For the text-containing cell, return its midpoint in (x, y) coordinate format. 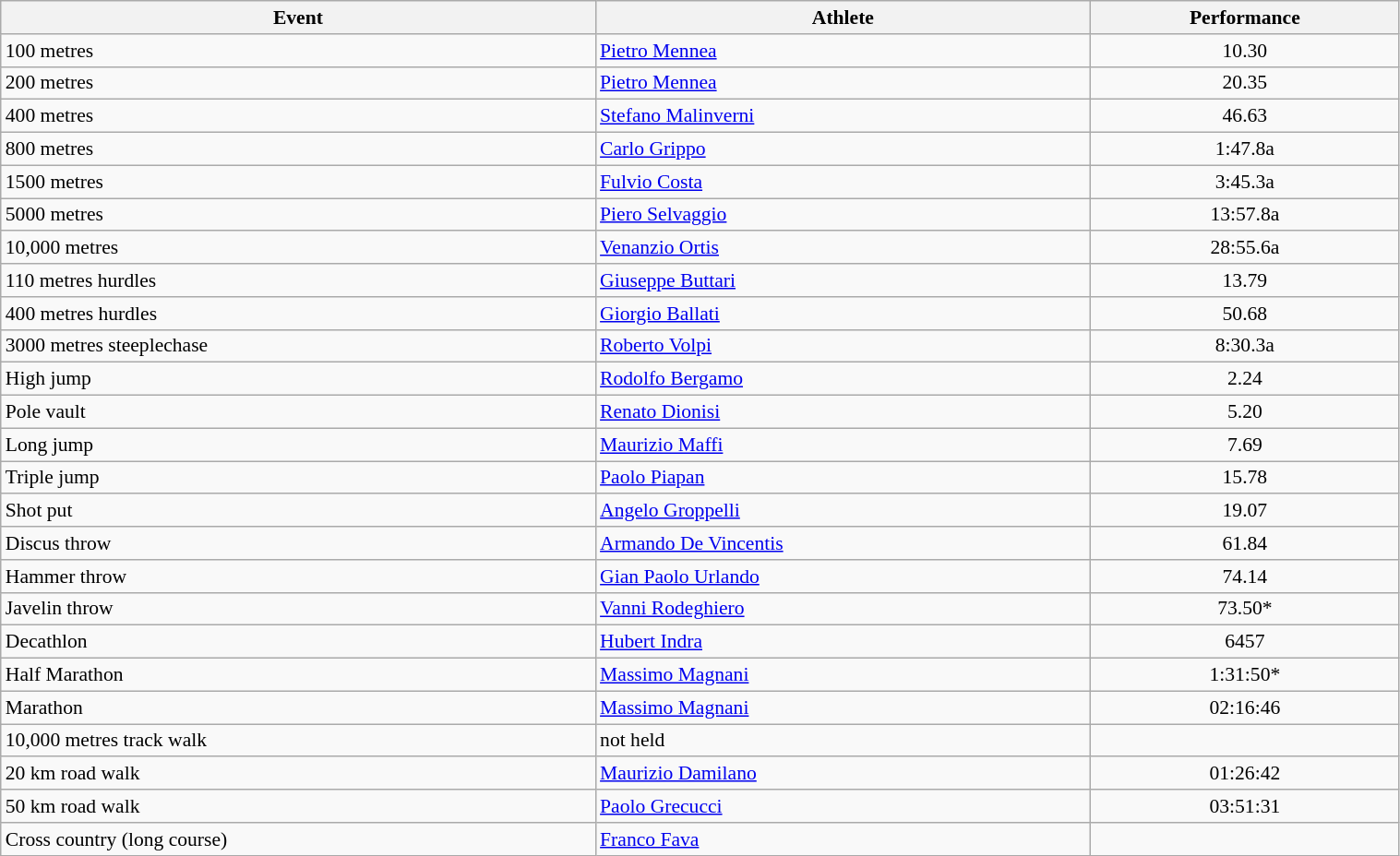
Gian Paolo Urlando (844, 577)
Vanni Rodeghiero (844, 609)
10.30 (1245, 51)
Armando De Vincentis (844, 543)
Renato Dionisi (844, 412)
20.35 (1245, 83)
5.20 (1245, 412)
1:31:50* (1245, 675)
7.69 (1245, 445)
Half Marathon (298, 675)
Discus throw (298, 543)
Paolo Grecucci (844, 806)
Marathon (298, 707)
Fulvio Costa (844, 182)
Event (298, 18)
Franco Fava (844, 839)
Pole vault (298, 412)
Maurizio Damilano (844, 774)
Long jump (298, 445)
2.24 (1245, 379)
8:30.3a (1245, 346)
800 metres (298, 149)
Performance (1245, 18)
200 metres (298, 83)
6457 (1245, 642)
Cross country (long course) (298, 839)
400 metres (298, 116)
61.84 (1245, 543)
13.79 (1245, 280)
Shot put (298, 511)
20 km road walk (298, 774)
Angelo Groppelli (844, 511)
Triple jump (298, 478)
50 km road walk (298, 806)
Javelin throw (298, 609)
1:47.8a (1245, 149)
not held (844, 741)
Stefano Malinverni (844, 116)
Maurizio Maffi (844, 445)
46.63 (1245, 116)
3:45.3a (1245, 182)
02:16:46 (1245, 707)
Giorgio Ballati (844, 314)
Paolo Piapan (844, 478)
Athlete (844, 18)
73.50* (1245, 609)
28:55.6a (1245, 248)
5000 metres (298, 215)
Venanzio Ortis (844, 248)
3000 metres steeplechase (298, 346)
Rodolfo Bergamo (844, 379)
19.07 (1245, 511)
Hammer throw (298, 577)
100 metres (298, 51)
15.78 (1245, 478)
Carlo Grippo (844, 149)
50.68 (1245, 314)
High jump (298, 379)
Decathlon (298, 642)
110 metres hurdles (298, 280)
Giuseppe Buttari (844, 280)
400 metres hurdles (298, 314)
10,000 metres track walk (298, 741)
Hubert Indra (844, 642)
1500 metres (298, 182)
Piero Selvaggio (844, 215)
03:51:31 (1245, 806)
13:57.8a (1245, 215)
74.14 (1245, 577)
Roberto Volpi (844, 346)
01:26:42 (1245, 774)
10,000 metres (298, 248)
